Pinpoint the cell where the given text exists, returning its [X, Y] midpoint coordinate. 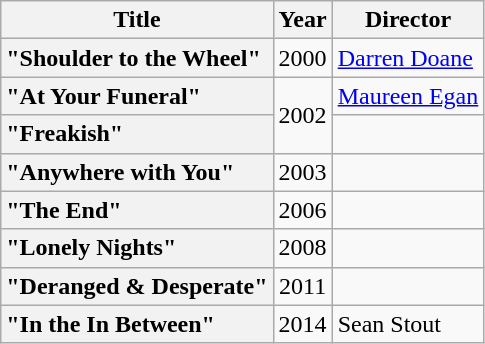
"The End" [137, 210]
Director [408, 20]
2011 [302, 286]
2014 [302, 324]
"At Your Funeral" [137, 96]
Year [302, 20]
2000 [302, 58]
"Anywhere with You" [137, 172]
Maureen Egan [408, 96]
2006 [302, 210]
2003 [302, 172]
Title [137, 20]
Darren Doane [408, 58]
"In the In Between" [137, 324]
2008 [302, 248]
2002 [302, 115]
"Deranged & Desperate" [137, 286]
"Shoulder to the Wheel" [137, 58]
"Freakish" [137, 134]
Sean Stout [408, 324]
"Lonely Nights" [137, 248]
